Output the [x, y] coordinate of the center of the cell containing the given text.  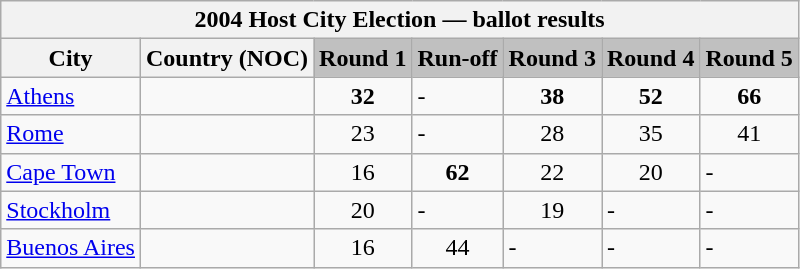
Round 1 [363, 58]
Round 5 [749, 58]
44 [458, 248]
41 [749, 134]
38 [552, 96]
City [71, 58]
Rome [71, 134]
35 [651, 134]
66 [749, 96]
Round 3 [552, 58]
32 [363, 96]
28 [552, 134]
Athens [71, 96]
Round 4 [651, 58]
Run-off [458, 58]
Country (NOC) [226, 58]
Cape Town [71, 172]
22 [552, 172]
Buenos Aires [71, 248]
Stockholm [71, 210]
19 [552, 210]
23 [363, 134]
2004 Host City Election — ballot results [400, 20]
62 [458, 172]
52 [651, 96]
